Provide the [x, y] coordinate of the cell's center where the given text is located.  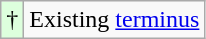
† [12, 20]
Existing terminus [114, 20]
